Return the (x, y) coordinate for the center point of the cell that contains the specified text.  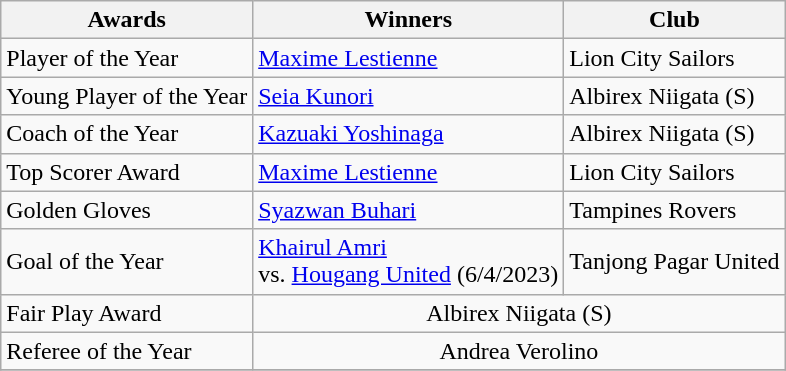
Goal of the Year (127, 262)
Referee of the Year (127, 351)
Kazuaki Yoshinaga (408, 134)
Top Scorer Award (127, 172)
Tanjong Pagar United (674, 262)
Golden Gloves (127, 210)
Player of the Year (127, 58)
Tampines Rovers (674, 210)
Awards (127, 20)
Khairul Amri vs. Hougang United (6/4/2023) (408, 262)
Fair Play Award (127, 313)
Andrea Verolino (519, 351)
Coach of the Year (127, 134)
Winners (408, 20)
Seia Kunori (408, 96)
Club (674, 20)
Syazwan Buhari (408, 210)
Young Player of the Year (127, 96)
